Identify which cell holds the provided text, then report its [x, y] central coordinate. 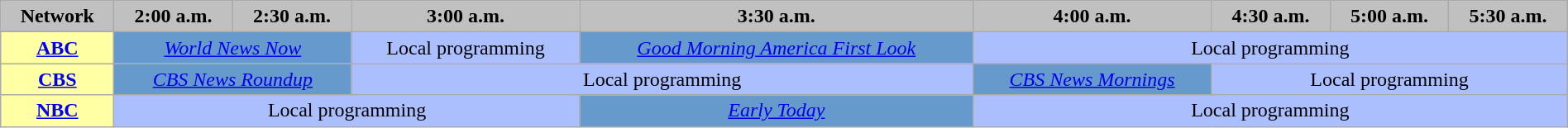
Good Morning America First Look [776, 48]
CBS News Mornings [1092, 79]
ABC [58, 48]
3:00 a.m. [466, 17]
World News Now [233, 48]
4:30 a.m. [1270, 17]
2:00 a.m. [174, 17]
5:30 a.m. [1508, 17]
2:30 a.m. [291, 17]
3:30 a.m. [776, 17]
CBS News Roundup [233, 79]
Network [58, 17]
NBC [58, 111]
4:00 a.m. [1092, 17]
CBS [58, 79]
5:00 a.m. [1389, 17]
Early Today [776, 111]
